Scan for the cell matching the given text and deliver its [X, Y] coordinate at center. 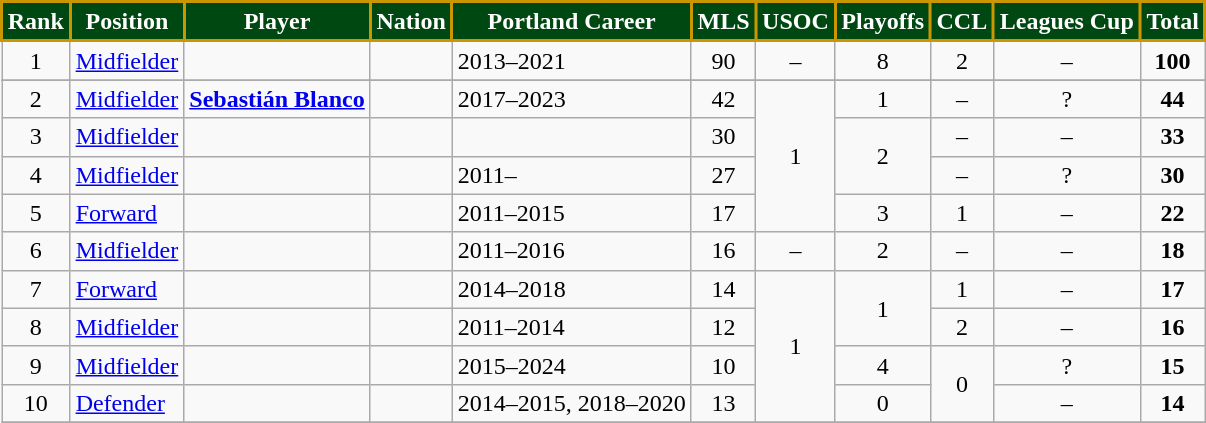
CCL [962, 22]
Sebastián Blanco [277, 99]
Position [127, 22]
22 [1172, 213]
2017–2023 [572, 99]
5 [36, 213]
18 [1172, 251]
7 [36, 289]
90 [724, 60]
13 [724, 403]
2011–2016 [572, 251]
2014–2018 [572, 289]
27 [724, 175]
Portland Career [572, 22]
Defender [127, 403]
Player [277, 22]
2015–2024 [572, 365]
MLS [724, 22]
Leagues Cup [1066, 22]
6 [36, 251]
Total [1172, 22]
2014–2015, 2018–2020 [572, 403]
2011– [572, 175]
USOC [796, 22]
15 [1172, 365]
Rank [36, 22]
44 [1172, 99]
9 [36, 365]
12 [724, 327]
100 [1172, 60]
2013–2021 [572, 60]
33 [1172, 137]
2011–2014 [572, 327]
42 [724, 99]
Nation [411, 22]
Playoffs [882, 22]
2011–2015 [572, 213]
